Extract the [X, Y] coordinate from the center of the cell holding the provided text.  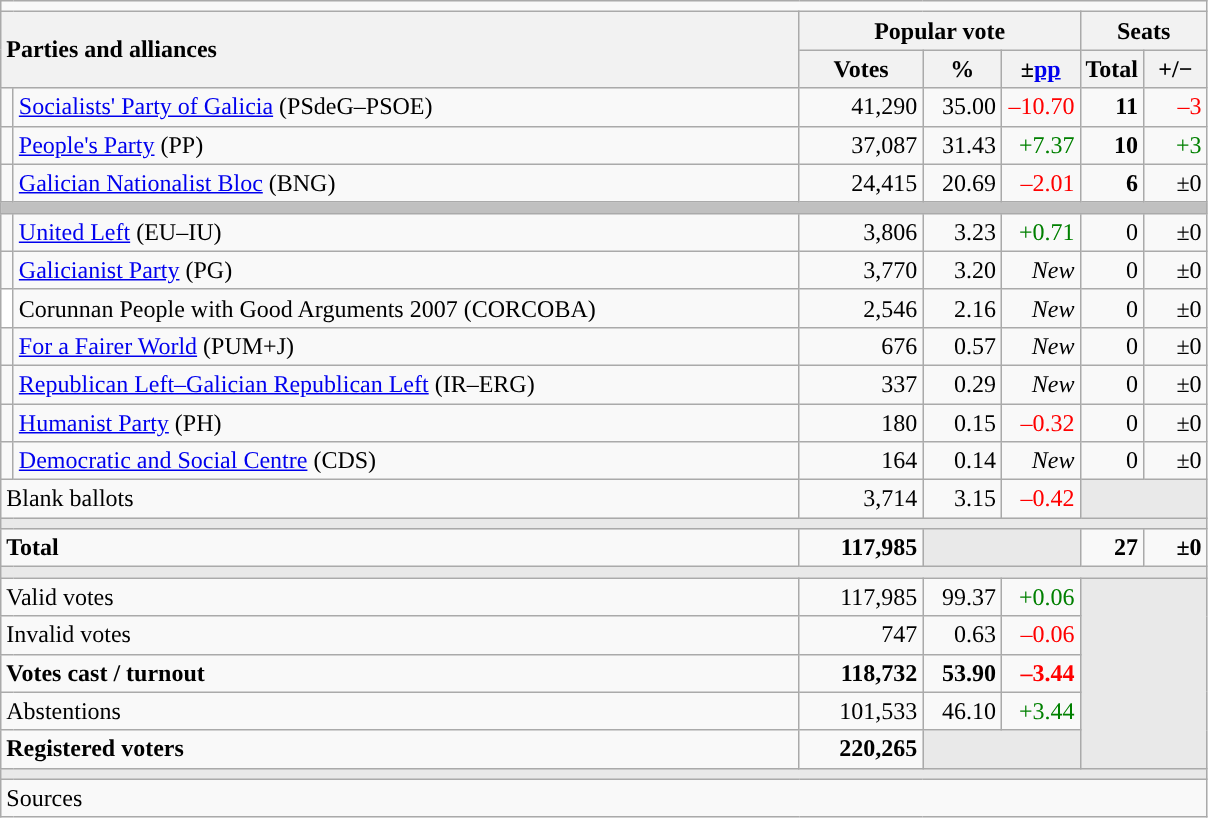
118,732 [861, 673]
101,533 [861, 711]
Parties and alliances [400, 50]
Galicianist Party (PG) [406, 270]
24,415 [861, 183]
Republican Left–Galician Republican Left (IR–ERG) [406, 384]
747 [861, 635]
United Left (EU–IU) [406, 232]
–0.32 [1040, 423]
Invalid votes [400, 635]
+0.06 [1040, 597]
20.69 [962, 183]
35.00 [962, 107]
Corunnan People with Good Arguments 2007 (CORCOBA) [406, 308]
Sources [604, 798]
Popular vote [940, 31]
53.90 [962, 673]
–2.01 [1040, 183]
Seats [1144, 31]
6 [1112, 183]
180 [861, 423]
Votes cast / turnout [400, 673]
Votes [861, 69]
% [962, 69]
People's Party (PP) [406, 145]
3,806 [861, 232]
46.10 [962, 711]
Galician Nationalist Bloc (BNG) [406, 183]
Abstentions [400, 711]
–3 [1176, 107]
+3 [1176, 145]
Registered voters [400, 749]
11 [1112, 107]
–0.42 [1040, 499]
0.14 [962, 461]
Democratic and Social Centre (CDS) [406, 461]
3,770 [861, 270]
220,265 [861, 749]
Blank ballots [400, 499]
Valid votes [400, 597]
For a Fairer World (PUM+J) [406, 346]
0.15 [962, 423]
41,290 [861, 107]
+3.44 [1040, 711]
±pp [1040, 69]
2.16 [962, 308]
0.63 [962, 635]
–3.44 [1040, 673]
2,546 [861, 308]
3.23 [962, 232]
0.57 [962, 346]
37,087 [861, 145]
31.43 [962, 145]
–0.06 [1040, 635]
3.20 [962, 270]
676 [861, 346]
337 [861, 384]
3.15 [962, 499]
99.37 [962, 597]
–10.70 [1040, 107]
+7.37 [1040, 145]
27 [1112, 548]
164 [861, 461]
Humanist Party (PH) [406, 423]
0.29 [962, 384]
3,714 [861, 499]
Socialists' Party of Galicia (PSdeG–PSOE) [406, 107]
+/− [1176, 69]
+0.71 [1040, 232]
10 [1112, 145]
